Return (x, y) of the center of cell containing provided text 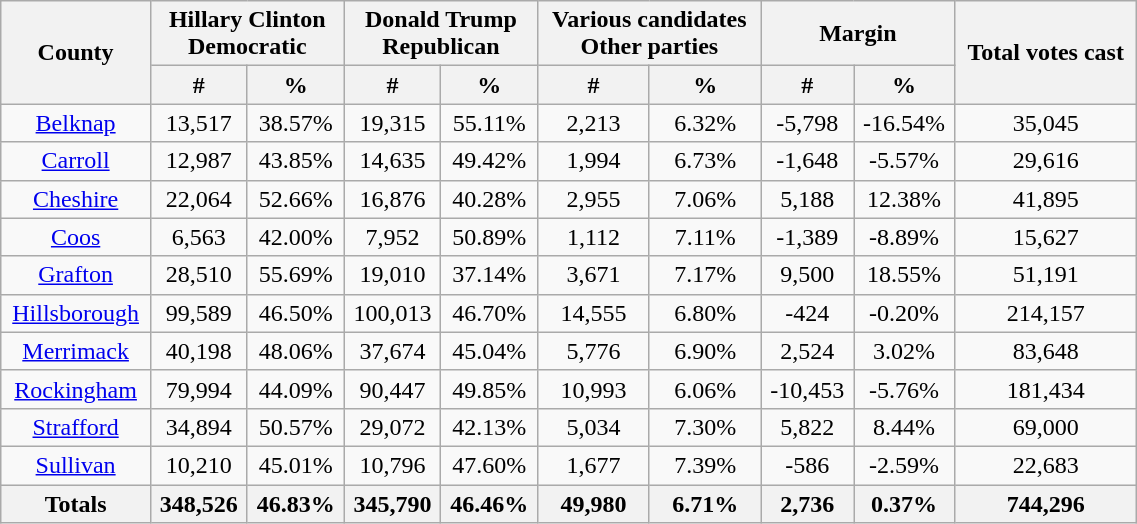
8.44% (904, 427)
51,191 (1046, 275)
46.46% (490, 503)
45.04% (490, 351)
Margin (858, 34)
Carroll (76, 161)
2,213 (594, 123)
14,635 (392, 161)
-1,648 (807, 161)
42.00% (296, 237)
Grafton (76, 275)
348,526 (198, 503)
Sullivan (76, 465)
79,994 (198, 389)
22,064 (198, 199)
9,500 (807, 275)
7.17% (705, 275)
22,683 (1046, 465)
19,010 (392, 275)
6.73% (705, 161)
41,895 (1046, 199)
3.02% (904, 351)
-424 (807, 313)
2,955 (594, 199)
Totals (76, 503)
Rockingham (76, 389)
42.13% (490, 427)
5,188 (807, 199)
37.14% (490, 275)
49,980 (594, 503)
15,627 (1046, 237)
100,013 (392, 313)
1,112 (594, 237)
40.28% (490, 199)
0.37% (904, 503)
49.85% (490, 389)
Various candidatesOther parties (650, 34)
County (76, 52)
345,790 (392, 503)
Total votes cast (1046, 52)
90,447 (392, 389)
6.90% (705, 351)
Donald TrumpRepublican (441, 34)
-10,453 (807, 389)
99,589 (198, 313)
-586 (807, 465)
10,993 (594, 389)
16,876 (392, 199)
12,987 (198, 161)
1,677 (594, 465)
6.80% (705, 313)
55.69% (296, 275)
-0.20% (904, 313)
-5.57% (904, 161)
5,034 (594, 427)
Hillsborough (76, 313)
40,198 (198, 351)
Coos (76, 237)
38.57% (296, 123)
55.11% (490, 123)
50.57% (296, 427)
7.30% (705, 427)
34,894 (198, 427)
83,648 (1046, 351)
13,517 (198, 123)
7,952 (392, 237)
-5.76% (904, 389)
12.38% (904, 199)
50.89% (490, 237)
52.66% (296, 199)
5,822 (807, 427)
10,210 (198, 465)
37,674 (392, 351)
181,434 (1046, 389)
744,296 (1046, 503)
-5,798 (807, 123)
49.42% (490, 161)
6.71% (705, 503)
Merrimack (76, 351)
214,157 (1046, 313)
46.83% (296, 503)
47.60% (490, 465)
3,671 (594, 275)
2,736 (807, 503)
46.50% (296, 313)
29,072 (392, 427)
28,510 (198, 275)
5,776 (594, 351)
18.55% (904, 275)
2,524 (807, 351)
Hillary ClintonDemocratic (247, 34)
-1,389 (807, 237)
35,045 (1046, 123)
45.01% (296, 465)
6,563 (198, 237)
69,000 (1046, 427)
Cheshire (76, 199)
14,555 (594, 313)
6.32% (705, 123)
1,994 (594, 161)
-2.59% (904, 465)
29,616 (1046, 161)
-16.54% (904, 123)
48.06% (296, 351)
7.11% (705, 237)
7.06% (705, 199)
10,796 (392, 465)
44.09% (296, 389)
Strafford (76, 427)
Belknap (76, 123)
19,315 (392, 123)
46.70% (490, 313)
43.85% (296, 161)
6.06% (705, 389)
7.39% (705, 465)
-8.89% (904, 237)
